Return the [x, y] coordinate for the center point of the cell that contains the specified text.  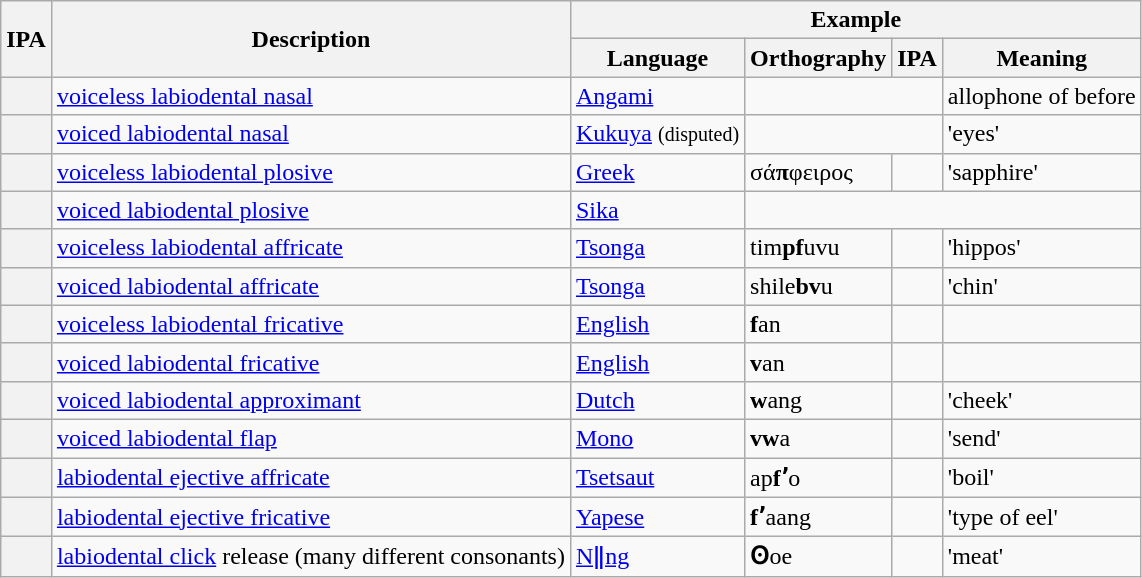
voiceless labiodental plosive [310, 172]
fan [818, 324]
apfʼo [818, 478]
'type of eel' [1042, 517]
'hippos' [1042, 248]
allophone of before [1042, 96]
σάπφειρος [818, 172]
fʼaang [818, 517]
voiced labiodental approximant [310, 400]
voiced labiodental plosive [310, 210]
voiced labiodental fricative [310, 362]
voiced labiodental nasal [310, 134]
'chin' [1042, 286]
Nǁng [657, 557]
Description [310, 39]
Example [856, 20]
'boil' [1042, 478]
'meat' [1042, 557]
Kukuya (disputed) [657, 134]
voiced labiodental flap [310, 438]
Sika [657, 210]
Dutch [657, 400]
voiceless labiodental nasal [310, 96]
Orthography [818, 58]
Yapese [657, 517]
'cheek' [1042, 400]
Mono [657, 438]
labiodental ejective affricate [310, 478]
Meaning [1042, 58]
labiodental click release (many different consonants) [310, 557]
wang [818, 400]
'send' [1042, 438]
labiodental ejective fricative [310, 517]
ʘoe [818, 557]
Language [657, 58]
vwa [818, 438]
voiceless labiodental affricate [310, 248]
van [818, 362]
shilebvu [818, 286]
Tsetsaut [657, 478]
'sapphire' [1042, 172]
voiceless labiodental fricative [310, 324]
Angami [657, 96]
'eyes' [1042, 134]
timpfuvu [818, 248]
Greek [657, 172]
voiced labiodental affricate [310, 286]
